From the cell containing the given text, extract its center point as (X, Y) coordinate. 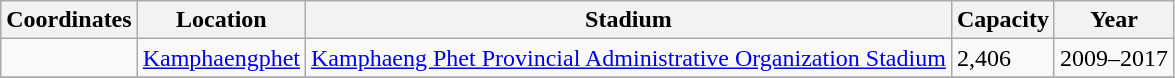
Location (221, 20)
Year (1114, 20)
2,406 (1002, 58)
Capacity (1002, 20)
Kamphaeng Phet Provincial Administrative Organization Stadium (629, 58)
2009–2017 (1114, 58)
Stadium (629, 20)
Coordinates (69, 20)
Kamphaengphet (221, 58)
